Return the (x, y) coordinate for the center point of the cell that contains the specified text.  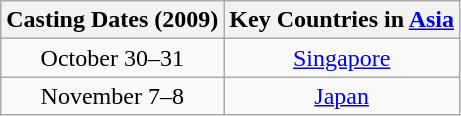
October 30–31 (112, 58)
November 7–8 (112, 96)
Singapore (342, 58)
Japan (342, 96)
Casting Dates (2009) (112, 20)
Key Countries in Asia (342, 20)
